Extract the [x, y] coordinate from the center of the cell holding the provided text.  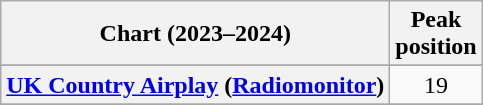
UK Country Airplay (Radiomonitor) [196, 85]
Peakposition [436, 34]
Chart (2023–2024) [196, 34]
19 [436, 85]
